Locate the cell with the specified text and output its (x, y) center coordinate. 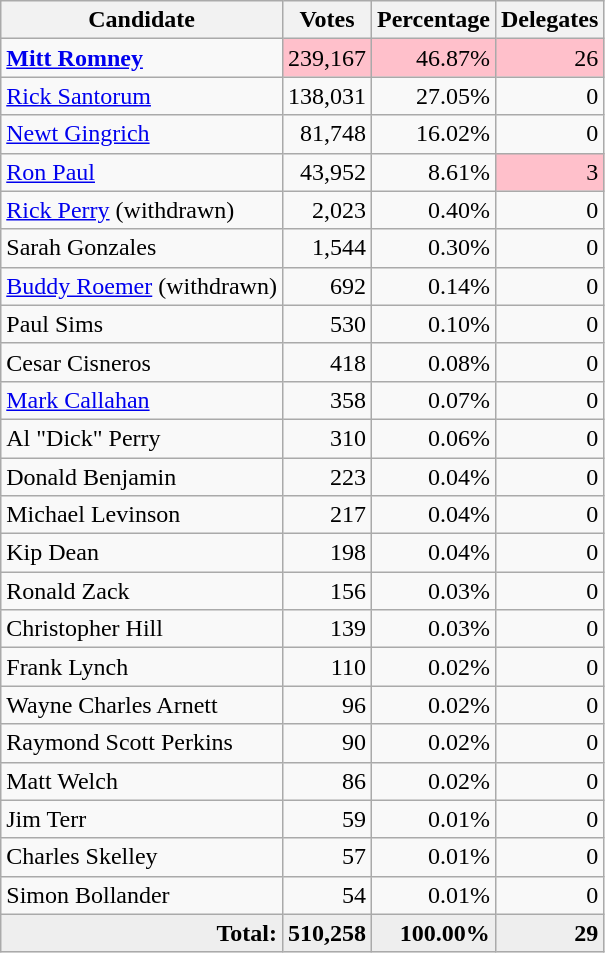
16.02% (434, 134)
Frank Lynch (142, 667)
Ronald Zack (142, 591)
Cesar Cisneros (142, 362)
0.10% (434, 324)
0.07% (434, 400)
Percentage (434, 20)
Charles Skelley (142, 857)
Rick Santorum (142, 96)
100.00% (434, 933)
Candidate (142, 20)
Al "Dick" Perry (142, 438)
29 (549, 933)
Jim Terr (142, 819)
3 (549, 172)
138,031 (326, 96)
Simon Bollander (142, 895)
Paul Sims (142, 324)
Rick Perry (withdrawn) (142, 210)
239,167 (326, 58)
Delegates (549, 20)
156 (326, 591)
54 (326, 895)
418 (326, 362)
Mitt Romney (142, 58)
Matt Welch (142, 781)
8.61% (434, 172)
Buddy Roemer (withdrawn) (142, 286)
Kip Dean (142, 553)
0.08% (434, 362)
96 (326, 705)
Sarah Gonzales (142, 248)
59 (326, 819)
510,258 (326, 933)
530 (326, 324)
57 (326, 857)
27.05% (434, 96)
1,544 (326, 248)
46.87% (434, 58)
2,023 (326, 210)
43,952 (326, 172)
310 (326, 438)
Newt Gingrich (142, 134)
0.14% (434, 286)
0.30% (434, 248)
139 (326, 629)
86 (326, 781)
26 (549, 58)
Wayne Charles Arnett (142, 705)
Votes (326, 20)
Michael Levinson (142, 515)
692 (326, 286)
Mark Callahan (142, 400)
Raymond Scott Perkins (142, 743)
110 (326, 667)
198 (326, 553)
223 (326, 477)
90 (326, 743)
81,748 (326, 134)
Ron Paul (142, 172)
0.40% (434, 210)
Donald Benjamin (142, 477)
Total: (142, 933)
0.06% (434, 438)
Christopher Hill (142, 629)
358 (326, 400)
217 (326, 515)
